Identify which cell holds the provided text, then report its [x, y] central coordinate. 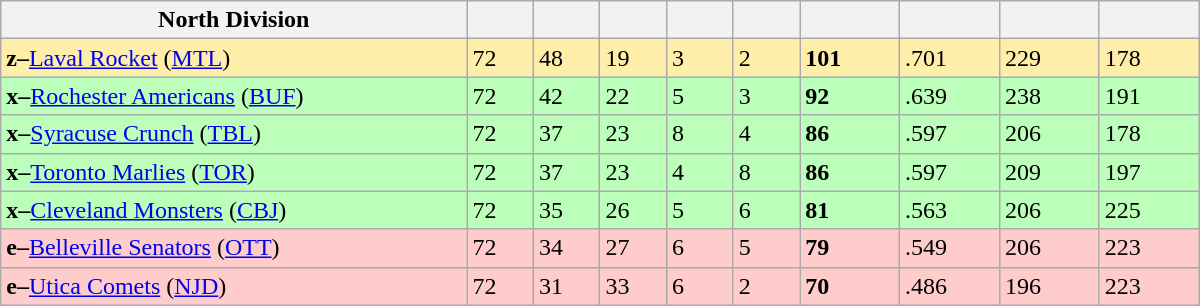
209 [1049, 172]
x–Rochester Americans (BUF) [234, 96]
z–Laval Rocket (MTL) [234, 58]
.701 [950, 58]
42 [566, 96]
197 [1149, 172]
225 [1149, 210]
27 [634, 248]
229 [1049, 58]
e–Belleville Senators (OTT) [234, 248]
101 [850, 58]
196 [1049, 286]
.549 [950, 248]
North Division [234, 20]
x–Toronto Marlies (TOR) [234, 172]
238 [1049, 96]
33 [634, 286]
48 [566, 58]
x–Syracuse Crunch (TBL) [234, 134]
19 [634, 58]
26 [634, 210]
35 [566, 210]
.639 [950, 96]
81 [850, 210]
191 [1149, 96]
x–Cleveland Monsters (CBJ) [234, 210]
70 [850, 286]
.563 [950, 210]
92 [850, 96]
.486 [950, 286]
31 [566, 286]
79 [850, 248]
e–Utica Comets (NJD) [234, 286]
22 [634, 96]
34 [566, 248]
